Find where the given text appears and provide that cell's center as [X, Y] coordinate. 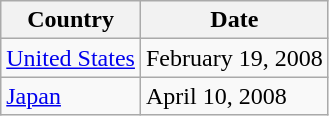
Date [234, 20]
Japan [71, 96]
Country [71, 20]
April 10, 2008 [234, 96]
United States [71, 58]
February 19, 2008 [234, 58]
